Determine the [X, Y] coordinate at the center of the cell enclosing the given text.  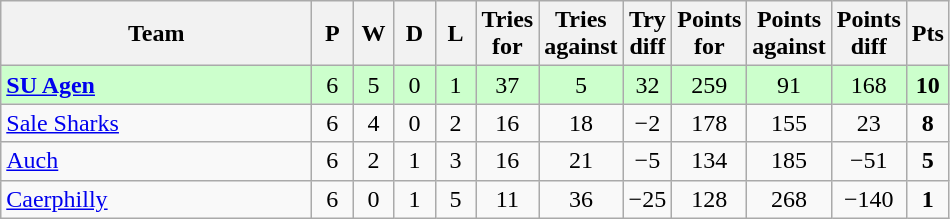
W [374, 34]
134 [710, 161]
168 [868, 85]
D [414, 34]
Points diff [868, 34]
3 [456, 161]
SU Agen [156, 85]
21 [581, 161]
36 [581, 199]
18 [581, 123]
10 [928, 85]
4 [374, 123]
Team [156, 34]
−5 [648, 161]
−25 [648, 199]
Pts [928, 34]
178 [710, 123]
Tries against [581, 34]
11 [508, 199]
8 [928, 123]
91 [789, 85]
Tries for [508, 34]
L [456, 34]
Points against [789, 34]
155 [789, 123]
P [332, 34]
−2 [648, 123]
259 [710, 85]
−140 [868, 199]
128 [710, 199]
−51 [868, 161]
37 [508, 85]
185 [789, 161]
Auch [156, 161]
Points for [710, 34]
Caerphilly [156, 199]
23 [868, 123]
32 [648, 85]
Try diff [648, 34]
Sale Sharks [156, 123]
268 [789, 199]
